Output the (x, y) coordinate of the center of the cell containing the given text.  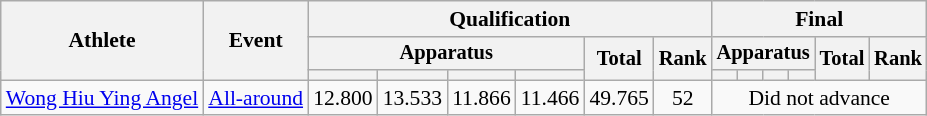
49.765 (618, 98)
13.533 (412, 98)
Final (820, 19)
Did not advance (820, 98)
Wong Hiu Ying Angel (102, 98)
Qualification (510, 19)
52 (683, 98)
11.466 (550, 98)
11.866 (482, 98)
Event (256, 40)
All-around (256, 98)
Athlete (102, 40)
12.800 (342, 98)
